Extract the (X, Y) coordinate from the center of the cell holding the provided text.  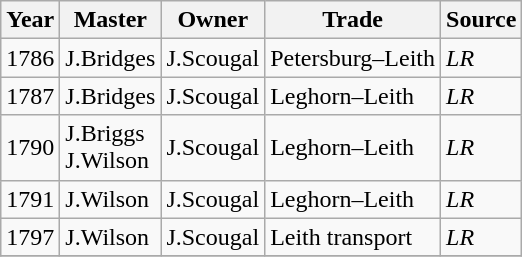
Owner (213, 20)
J.BriggsJ.Wilson (110, 148)
1797 (30, 237)
1790 (30, 148)
Source (482, 20)
1786 (30, 58)
Trade (353, 20)
1787 (30, 96)
Petersburg–Leith (353, 58)
Leith transport (353, 237)
1791 (30, 199)
Year (30, 20)
Master (110, 20)
